For the text-containing cell, return its midpoint in [X, Y] coordinate format. 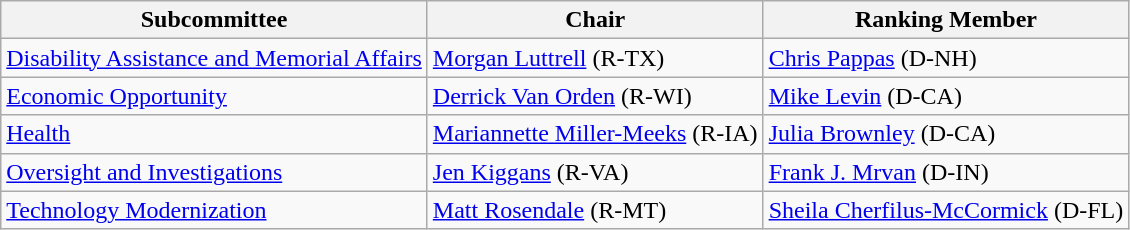
Mariannette Miller-Meeks (R-IA) [595, 134]
Julia Brownley (D-CA) [946, 134]
Technology Modernization [214, 210]
Derrick Van Orden (R-WI) [595, 96]
Disability Assistance and Memorial Affairs [214, 58]
Morgan Luttrell (R-TX) [595, 58]
Sheila Cherfilus-McCormick (D-FL) [946, 210]
Jen Kiggans (R-VA) [595, 172]
Ranking Member [946, 20]
Oversight and Investigations [214, 172]
Chris Pappas (D-NH) [946, 58]
Frank J. Mrvan (D-IN) [946, 172]
Mike Levin (D-CA) [946, 96]
Matt Rosendale (R-MT) [595, 210]
Economic Opportunity [214, 96]
Chair [595, 20]
Subcommittee [214, 20]
Health [214, 134]
